Extract the (X, Y) coordinate from the center of the cell holding the provided text.  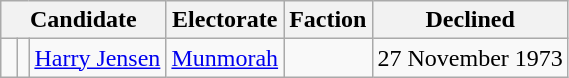
Harry Jensen (98, 58)
27 November 1973 (470, 58)
Declined (470, 20)
Candidate (84, 20)
Electorate (225, 20)
Munmorah (225, 58)
Faction (328, 20)
